Locate the cell with the specified text and output its (X, Y) center coordinate. 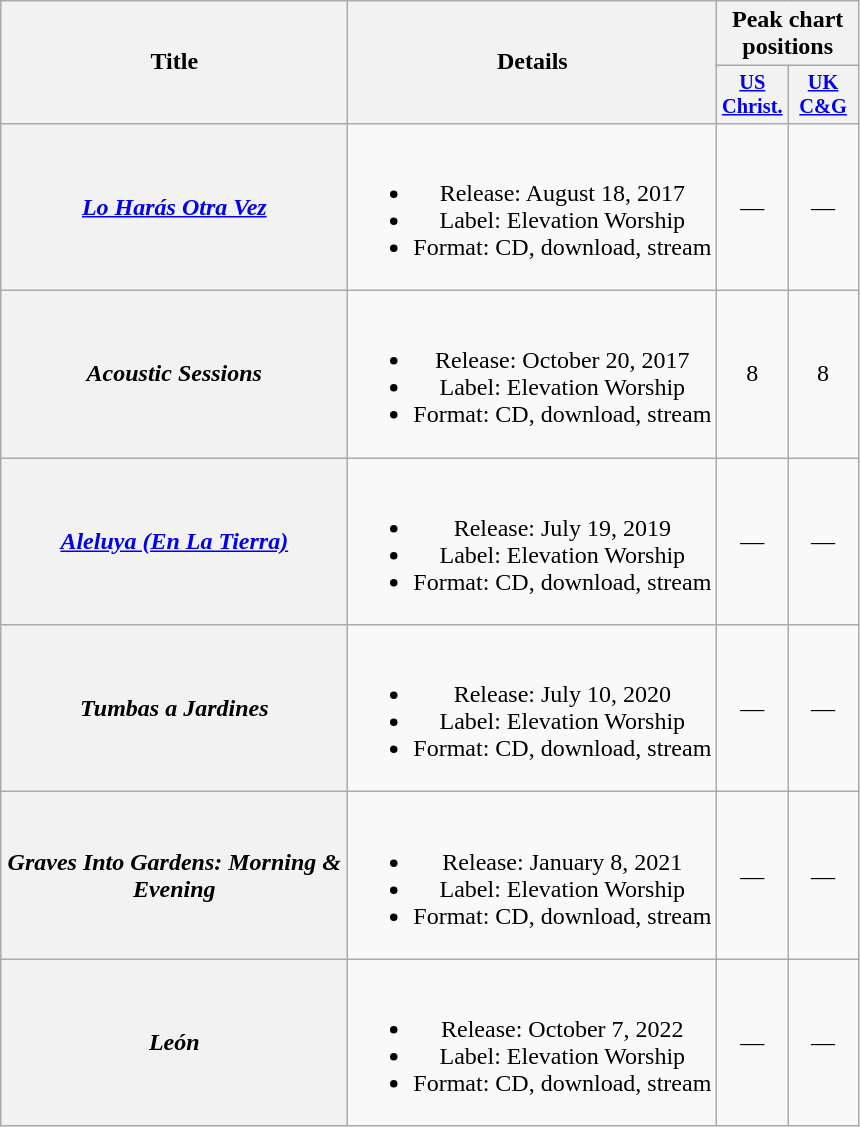
Release: July 19, 2019Label: Elevation WorshipFormat: CD, download, stream (532, 542)
USChrist. (752, 95)
Release: January 8, 2021Label: Elevation WorshipFormat: CD, download, stream (532, 876)
Release: August 18, 2017Label: Elevation WorshipFormat: CD, download, stream (532, 206)
Acoustic Sessions (174, 374)
Release: October 7, 2022Label: Elevation WorshipFormat: CD, download, stream (532, 1042)
UKC&G (824, 95)
Aleluya (En La Tierra) (174, 542)
Release: October 20, 2017Label: Elevation WorshipFormat: CD, download, stream (532, 374)
Details (532, 62)
Lo Harás Otra Vez (174, 206)
Title (174, 62)
Tumbas a Jardines (174, 708)
León (174, 1042)
Release: July 10, 2020Label: Elevation WorshipFormat: CD, download, stream (532, 708)
Graves Into Gardens: Morning & Evening (174, 876)
Peak chart positions (788, 34)
